Output the [X, Y] coordinate of the center of the cell containing the given text.  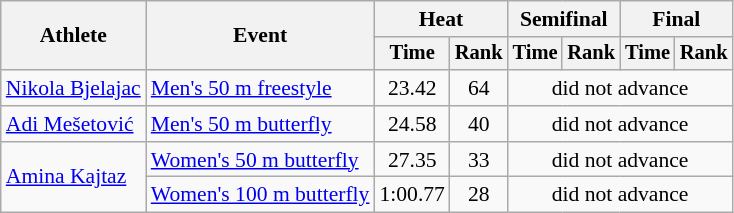
28 [479, 195]
24.58 [412, 124]
1:00.77 [412, 195]
Men's 50 m freestyle [260, 88]
27.35 [412, 160]
Heat [440, 19]
Women's 100 m butterfly [260, 195]
Final [676, 19]
Adi Mešetović [74, 124]
33 [479, 160]
23.42 [412, 88]
Men's 50 m butterfly [260, 124]
40 [479, 124]
Women's 50 m butterfly [260, 160]
64 [479, 88]
Nikola Bjelajac [74, 88]
Amina Kajtaz [74, 178]
Athlete [74, 36]
Semifinal [564, 19]
Event [260, 36]
